Locate the cell with the specified text and output its [x, y] center coordinate. 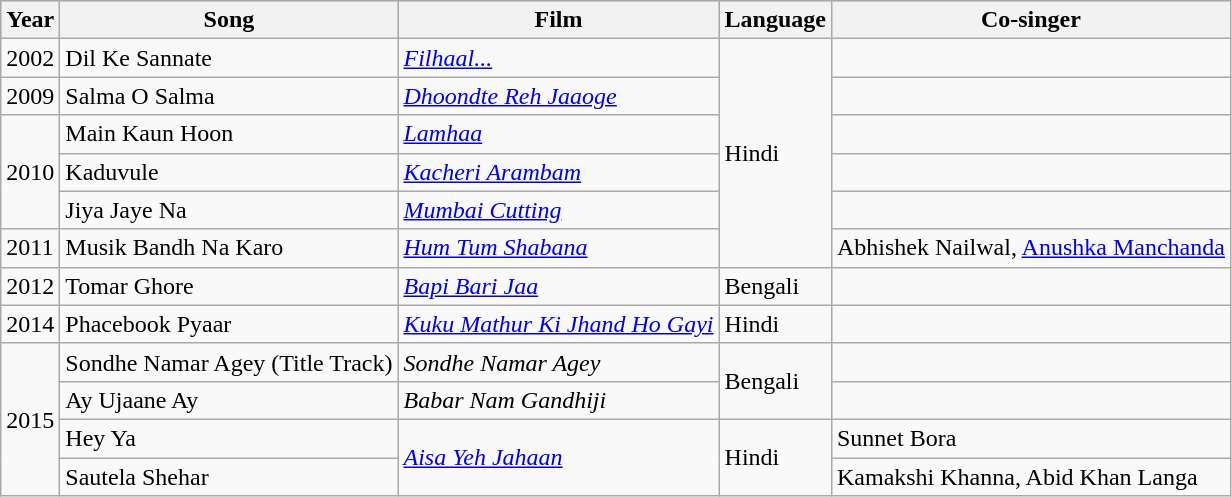
Main Kaun Hoon [229, 134]
Kamakshi Khanna, Abid Khan Langa [1030, 477]
Dhoondte Reh Jaaoge [558, 96]
Lamhaa [558, 134]
2011 [30, 248]
Hey Ya [229, 438]
Sondhe Namar Agey (Title Track) [229, 362]
2015 [30, 419]
Kacheri Arambam [558, 172]
Mumbai Cutting [558, 210]
Jiya Jaye Na [229, 210]
Abhishek Nailwal, Anushka Manchanda [1030, 248]
Language [775, 20]
2014 [30, 324]
Tomar Ghore [229, 286]
2012 [30, 286]
Song [229, 20]
Filhaal... [558, 58]
Year [30, 20]
Co-singer [1030, 20]
2002 [30, 58]
Sunnet Bora [1030, 438]
Kaduvule [229, 172]
Ay Ujaane Ay [229, 400]
Sondhe Namar Agey [558, 362]
Film [558, 20]
2010 [30, 172]
Babar Nam Gandhiji [558, 400]
Musik Bandh Na Karo [229, 248]
Sautela Shehar [229, 477]
2009 [30, 96]
Bapi Bari Jaa [558, 286]
Kuku Mathur Ki Jhand Ho Gayi [558, 324]
Aisa Yeh Jahaan [558, 457]
Hum Tum Shabana [558, 248]
Dil Ke Sannate [229, 58]
Salma O Salma [229, 96]
Phacebook Pyaar [229, 324]
